Find where the given text appears and provide that cell's center as [x, y] coordinate. 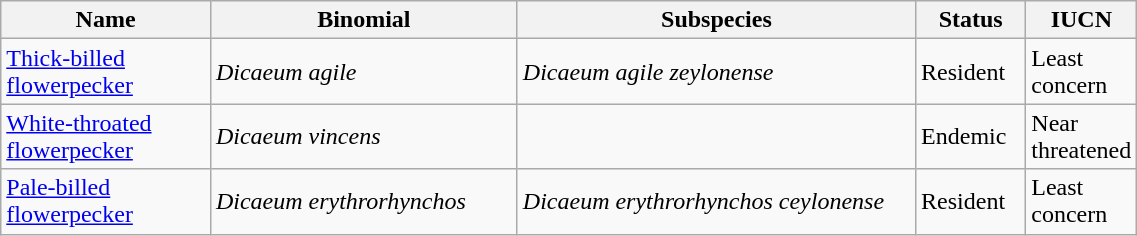
Subspecies [716, 20]
Pale-billed flowerpecker [106, 202]
IUCN [1082, 20]
White-throated flowerpecker [106, 136]
Endemic [971, 136]
Name [106, 20]
Near threatened [1082, 136]
Status [971, 20]
Dicaeum erythrorhynchos [364, 202]
Thick-billed flowerpecker [106, 72]
Binomial [364, 20]
Dicaeum vincens [364, 136]
Dicaeum agile [364, 72]
Dicaeum agile zeylonense [716, 72]
Dicaeum erythrorhynchos ceylonense [716, 202]
